Provide the [X, Y] coordinate of the cell's center where the given text is located.  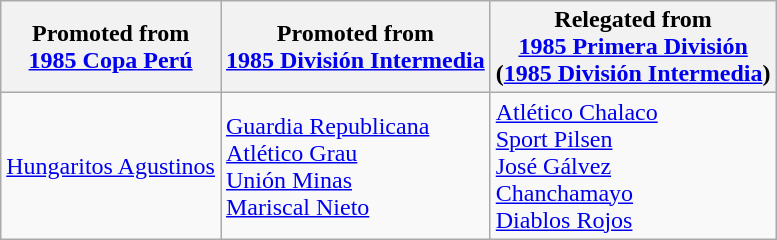
Atlético Chalaco Sport Pilsen José Gálvez Chanchamayo Diablos Rojos [633, 166]
Promoted from1985 Copa Perú [111, 47]
Guardia Republicana Atlético Grau Unión Minas Mariscal Nieto [355, 166]
Hungaritos Agustinos [111, 166]
Relegated from1985 Primera División(1985 División Intermedia) [633, 47]
Promoted from1985 División Intermedia [355, 47]
